Identify which cell holds the provided text, then report its (x, y) central coordinate. 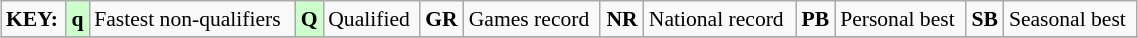
PB (816, 19)
GR (442, 19)
Fastest non-qualifiers (192, 19)
National record (720, 19)
Q (309, 19)
Qualified (371, 19)
NR (622, 19)
Personal best (900, 19)
Seasonal best (1070, 19)
KEY: (34, 19)
q (78, 19)
SB (985, 19)
Games record (532, 19)
